Determine the (X, Y) coordinate at the center of the cell enclosing the given text.  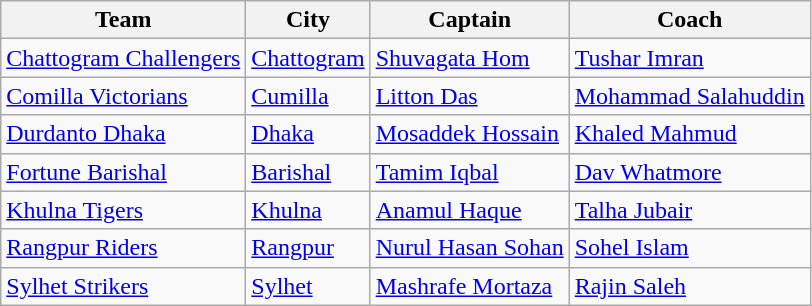
Sylhet (308, 286)
Captain (470, 20)
Coach (690, 20)
Barishal (308, 172)
Rangpur Riders (124, 248)
Khulna Tigers (124, 210)
Chattogram Challengers (124, 58)
Tamim Iqbal (470, 172)
Mashrafe Mortaza (470, 286)
Shuvagata Hom (470, 58)
Nurul Hasan Sohan (470, 248)
Sohel Islam (690, 248)
Comilla Victorians (124, 96)
Tushar Imran (690, 58)
Khaled Mahmud (690, 134)
Rajin Saleh (690, 286)
Sylhet Strikers (124, 286)
Anamul Haque (470, 210)
Talha Jubair (690, 210)
Durdanto Dhaka (124, 134)
Litton Das (470, 96)
Mohammad Salahuddin (690, 96)
Mosaddek Hossain (470, 134)
Dhaka (308, 134)
Team (124, 20)
City (308, 20)
Khulna (308, 210)
Rangpur (308, 248)
Cumilla (308, 96)
Dav Whatmore (690, 172)
Fortune Barishal (124, 172)
Chattogram (308, 58)
